For the text-containing cell, return its midpoint in [x, y] coordinate format. 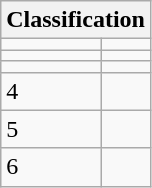
6 [52, 167]
5 [52, 129]
Classification [76, 20]
4 [52, 91]
